Determine the [X, Y] coordinate at the center of the cell enclosing the given text.  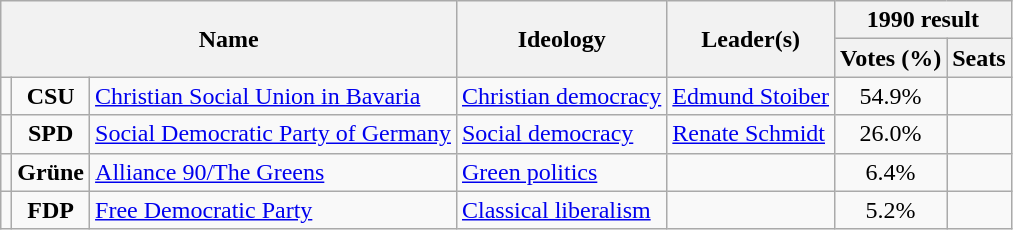
Renate Schmidt [751, 134]
1990 result [924, 20]
5.2% [891, 210]
CSU [51, 96]
6.4% [891, 172]
Edmund Stoiber [751, 96]
Green politics [561, 172]
Seats [979, 58]
Leader(s) [751, 39]
Free Democratic Party [274, 210]
Christian democracy [561, 96]
Christian Social Union in Bavaria [274, 96]
Alliance 90/The Greens [274, 172]
Name [229, 39]
26.0% [891, 134]
Ideology [561, 39]
Social Democratic Party of Germany [274, 134]
SPD [51, 134]
54.9% [891, 96]
FDP [51, 210]
Classical liberalism [561, 210]
Grüne [51, 172]
Social democracy [561, 134]
Votes (%) [891, 58]
